From the cell containing the given text, extract its center point as (X, Y) coordinate. 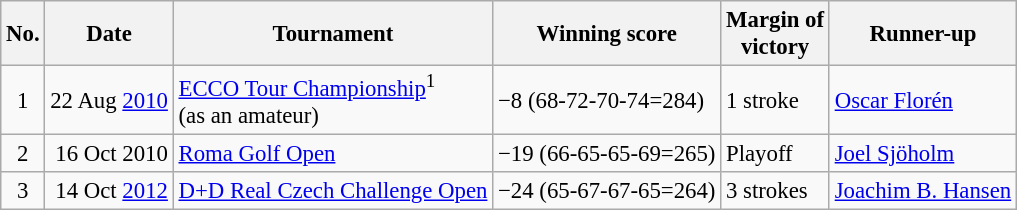
3 (23, 191)
1 (23, 100)
1 stroke (776, 100)
−19 (66-65-65-69=265) (607, 154)
2 (23, 154)
Roma Golf Open (333, 154)
3 strokes (776, 191)
−8 (68-72-70-74=284) (607, 100)
No. (23, 34)
Playoff (776, 154)
Tournament (333, 34)
ECCO Tour Championship1(as an amateur) (333, 100)
16 Oct 2010 (109, 154)
Oscar Florén (922, 100)
Margin ofvictory (776, 34)
Joachim B. Hansen (922, 191)
Date (109, 34)
Joel Sjöholm (922, 154)
14 Oct 2012 (109, 191)
−24 (65-67-67-65=264) (607, 191)
22 Aug 2010 (109, 100)
D+D Real Czech Challenge Open (333, 191)
Winning score (607, 34)
Runner-up (922, 34)
